Find where the given text appears and provide that cell's center as (X, Y) coordinate. 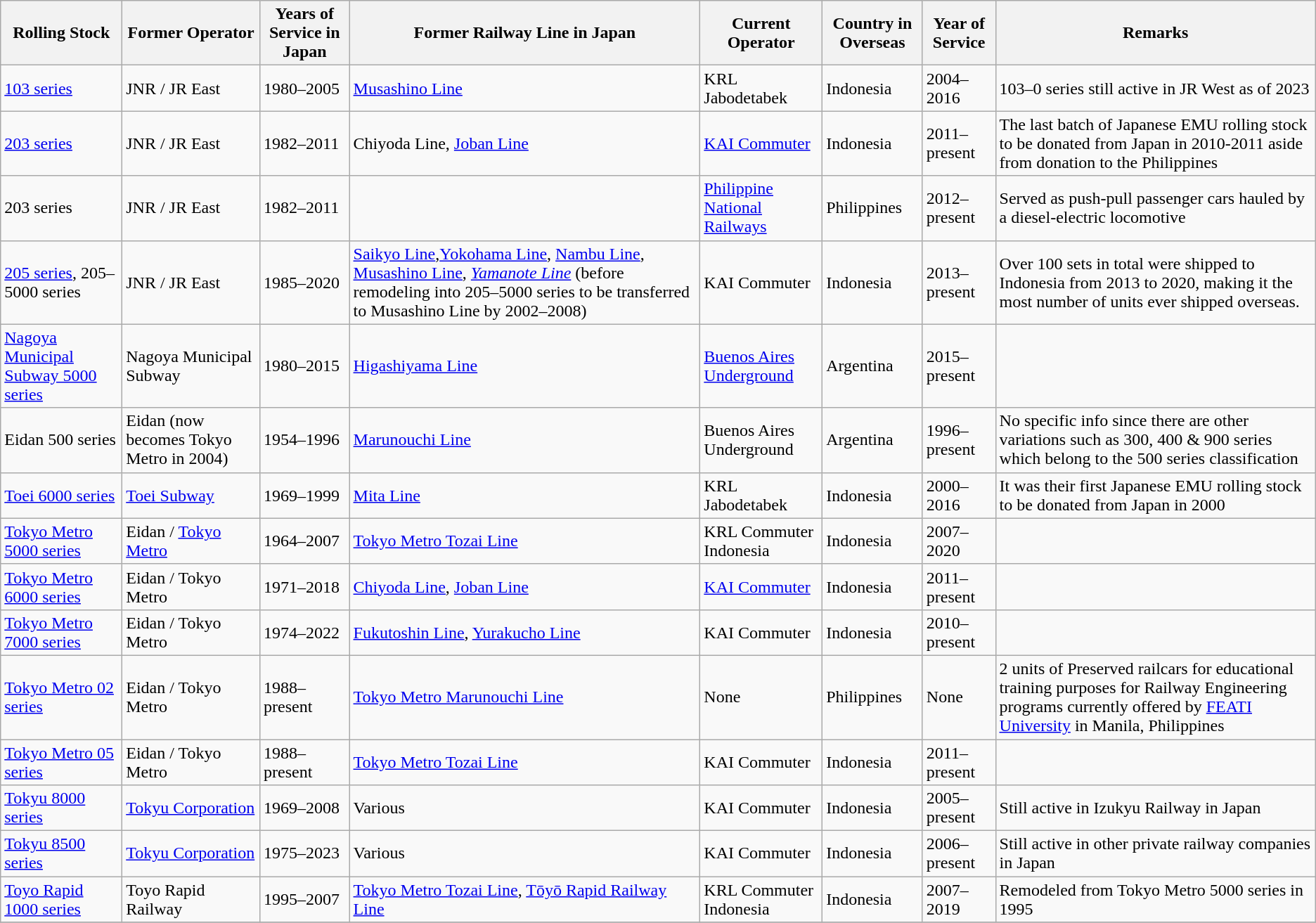
Tokyu 8500 series (62, 853)
Remarks (1156, 33)
Marunouchi Line (524, 440)
Tokyo Metro 02 series (62, 697)
2005–present (959, 808)
Tokyo Metro 7000 series (62, 633)
Current Operator (761, 33)
Nagoya Municipal Subway 5000 series (62, 366)
Toei 6000 series (62, 495)
Over 100 sets in total were shipped to Indonesia from 2013 to 2020, making it the most number of units ever shipped overseas. (1156, 283)
Former Railway Line in Japan (524, 33)
Musashino Line (524, 89)
Country in Overseas (873, 33)
2007–2019 (959, 900)
2010–present (959, 633)
2000–2016 (959, 495)
Toyo Rapid Railway (191, 900)
1969–2008 (305, 808)
Still active in other private railway companies in Japan (1156, 853)
1971–2018 (305, 586)
Tokyo Metro 05 series (62, 762)
103–0 series still active in JR West as of 2023 (1156, 89)
2013–present (959, 283)
1980–2015 (305, 366)
1974–2022 (305, 633)
Eidan 500 series (62, 440)
Fukutoshin Line, Yurakucho Line (524, 633)
Tokyo Metro Marunouchi Line (524, 697)
Tokyu 8000 series (62, 808)
Year of Service (959, 33)
2006–present (959, 853)
Toei Subway (191, 495)
2015–present (959, 366)
Toyo Rapid 1000 series (62, 900)
1985–2020 (305, 283)
Tokyo Metro 6000 series (62, 586)
Served as push-pull passenger cars hauled by a diesel-electric locomotive (1156, 208)
1964–2007 (305, 541)
Eidan (now becomes Tokyo Metro in 2004) (191, 440)
The last batch of Japanese EMU rolling stock to be donated from Japan in 2010-2011 aside from donation to the Philippines (1156, 143)
103 series (62, 89)
Years of Service in Japan (305, 33)
Rolling Stock (62, 33)
1954–1996 (305, 440)
1980–2005 (305, 89)
Higashiyama Line (524, 366)
Tokyo Metro Tozai Line, Tōyō Rapid Railway Line (524, 900)
1975–2023 (305, 853)
2012–present (959, 208)
It was their first Japanese EMU rolling stock to be donated from Japan in 2000 (1156, 495)
No specific info since there are other variations such as 300, 400 & 900 series which belong to the 500 series classification (1156, 440)
205 series, 205–5000 series (62, 283)
2004–2016 (959, 89)
1995–2007 (305, 900)
2007–2020 (959, 541)
1996–present (959, 440)
Tokyo Metro 5000 series (62, 541)
1969–1999 (305, 495)
Former Operator (191, 33)
Still active in Izukyu Railway in Japan (1156, 808)
Mita Line (524, 495)
Remodeled from Tokyo Metro 5000 series in 1995 (1156, 900)
Nagoya Municipal Subway (191, 366)
Philippine National Railways (761, 208)
